Provide the (x, y) coordinate of the cell's center where the given text is located.  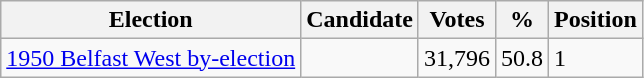
50.8 (522, 58)
1 (596, 58)
% (522, 20)
Election (151, 20)
Position (596, 20)
31,796 (456, 58)
Votes (456, 20)
Candidate (360, 20)
1950 Belfast West by-election (151, 58)
